For the text-containing cell, return its midpoint in (X, Y) coordinate format. 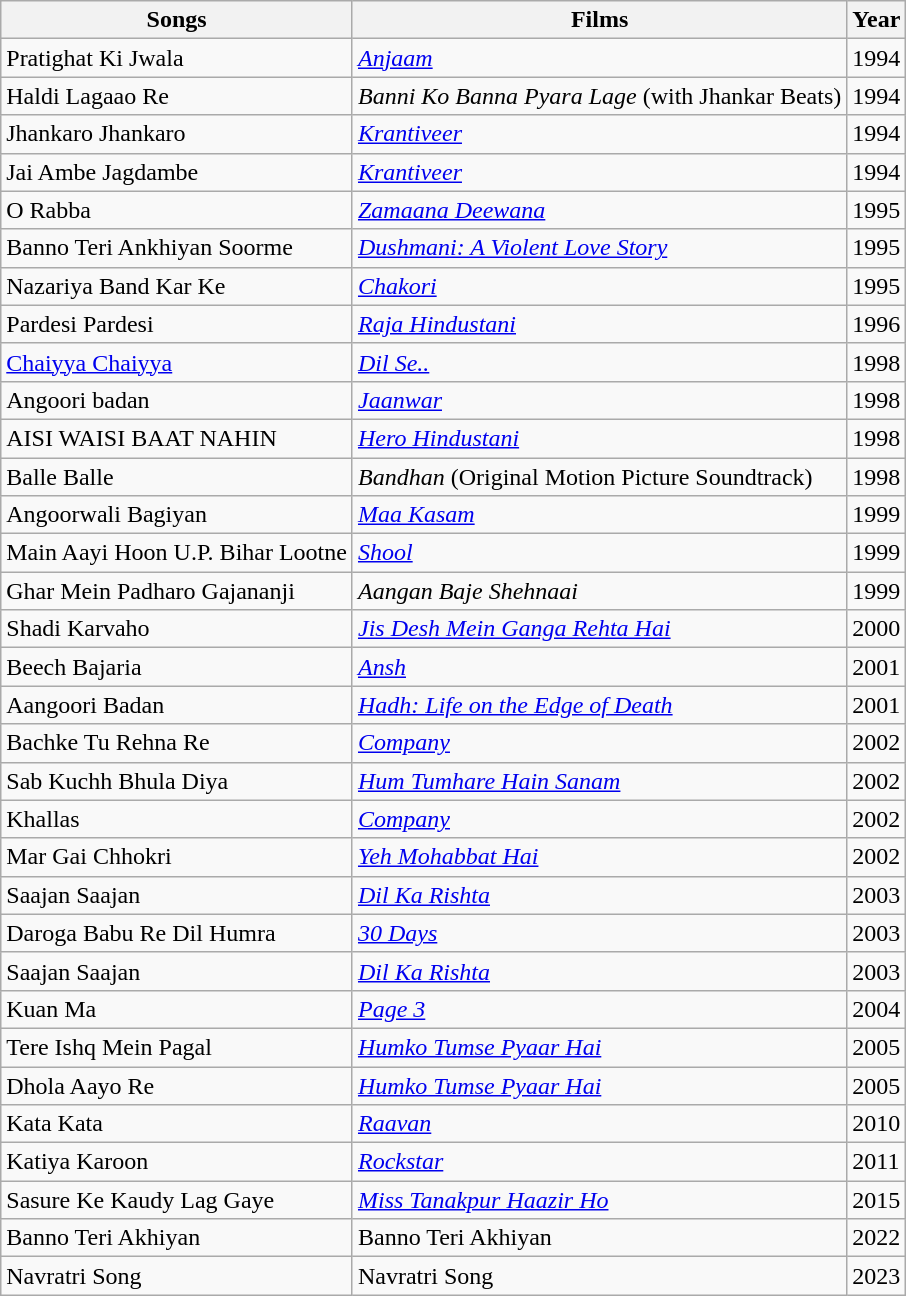
Angoorwali Bagiyan (177, 515)
O Rabba (177, 210)
Katiya Karoon (177, 1162)
Miss Tanakpur Haazir Ho (599, 1200)
Banno Teri Ankhiyan Soorme (177, 248)
AISI WAISI BAAT NAHIN (177, 438)
Hadh: Life on the Edge of Death (599, 705)
Yeh Mohabbat Hai (599, 857)
Kuan Ma (177, 1009)
Balle Balle (177, 477)
Sasure Ke Kaudy Lag Gaye (177, 1200)
Pratighat Ki Jwala (177, 58)
Year (876, 20)
Kata Kata (177, 1124)
Raavan (599, 1124)
Aangoori Badan (177, 705)
Hum Tumhare Hain Sanam (599, 781)
Haldi Lagaao Re (177, 96)
2004 (876, 1009)
Shadi Karvaho (177, 629)
Aangan Baje Shehnaai (599, 591)
Rockstar (599, 1162)
Chaiyya Chaiyya (177, 362)
Beech Bajaria (177, 667)
2015 (876, 1200)
Tere Ishq Mein Pagal (177, 1047)
Maa Kasam (599, 515)
Khallas (177, 819)
Anjaam (599, 58)
Bachke Tu Rehna Re (177, 743)
Banni Ko Banna Pyara Lage (with Jhankar Beats) (599, 96)
Ghar Mein Padharo Gajananji (177, 591)
Raja Hindustani (599, 324)
30 Days (599, 933)
2022 (876, 1238)
Dhola Aayo Re (177, 1085)
Jai Ambe Jagdambe (177, 172)
Shool (599, 553)
Main Aayi Hoon U.P. Bihar Lootne (177, 553)
1996 (876, 324)
2000 (876, 629)
Nazariya Band Kar Ke (177, 286)
Dushmani: A Violent Love Story (599, 248)
Zamaana Deewana (599, 210)
Chakori (599, 286)
Dil Se.. (599, 362)
Angoori badan (177, 400)
Jaanwar (599, 400)
2023 (876, 1276)
Page 3 (599, 1009)
Pardesi Pardesi (177, 324)
Jis Desh Mein Ganga Rehta Hai (599, 629)
Mar Gai Chhokri (177, 857)
Sab Kuchh Bhula Diya (177, 781)
Hero Hindustani (599, 438)
2011 (876, 1162)
2010 (876, 1124)
Jhankaro Jhankaro (177, 134)
Songs (177, 20)
Bandhan (Original Motion Picture Soundtrack) (599, 477)
Films (599, 20)
Ansh (599, 667)
Daroga Babu Re Dil Humra (177, 933)
